For the text-containing cell, return its midpoint in (X, Y) coordinate format. 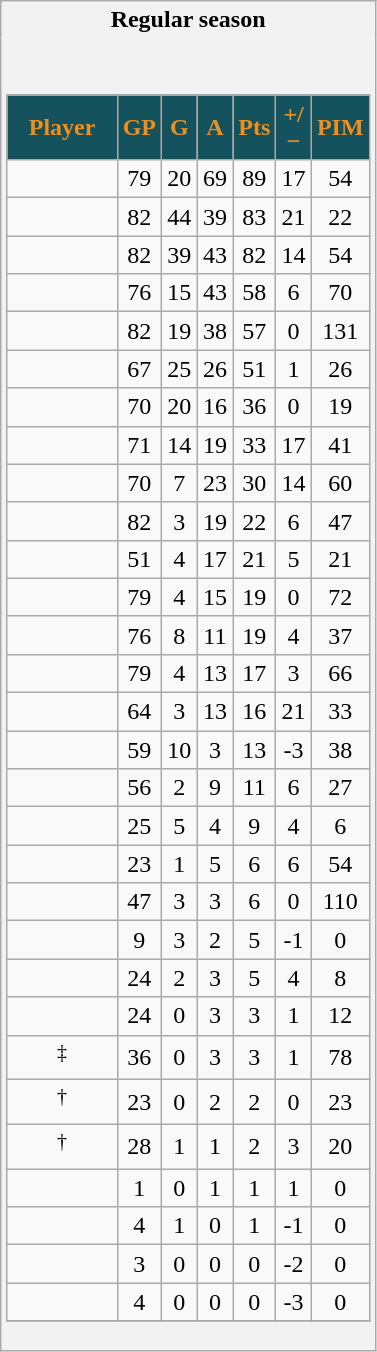
‡ (62, 1058)
Pts (254, 128)
57 (254, 331)
+/− (294, 128)
A (215, 128)
41 (340, 445)
28 (139, 1146)
69 (215, 179)
83 (254, 217)
60 (340, 483)
27 (340, 788)
44 (180, 217)
67 (139, 369)
PIM (340, 128)
110 (340, 902)
7 (180, 483)
12 (340, 1016)
66 (340, 673)
30 (254, 483)
56 (139, 788)
58 (254, 293)
37 (340, 635)
131 (340, 331)
71 (139, 445)
72 (340, 597)
64 (139, 712)
-2 (294, 1264)
59 (139, 750)
G (180, 128)
78 (340, 1058)
GP (139, 128)
Regular season (188, 20)
Player (62, 128)
10 (180, 750)
89 (254, 179)
